Pinpoint the cell where the given text exists, returning its [X, Y] midpoint coordinate. 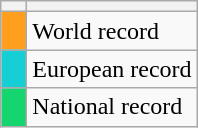
World record [112, 31]
National record [112, 107]
European record [112, 69]
